Detect which cell encompasses the target text, then output its [x, y] center coordinate. 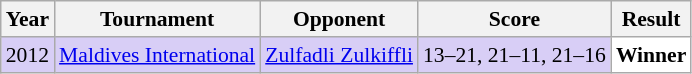
13–21, 21–11, 21–16 [514, 55]
Maldives International [157, 55]
Score [514, 19]
Zulfadli Zulkiffli [339, 55]
Opponent [339, 19]
Tournament [157, 19]
2012 [28, 55]
Winner [652, 55]
Result [652, 19]
Year [28, 19]
